Identify which cell holds the provided text, then report its (x, y) central coordinate. 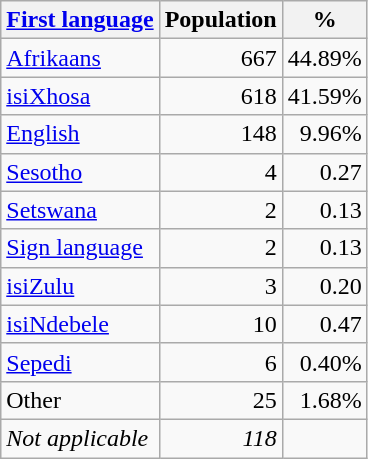
1.68% (324, 400)
isiZulu (80, 286)
10 (220, 324)
4 (220, 172)
Afrikaans (80, 58)
isiXhosa (80, 96)
25 (220, 400)
0.27 (324, 172)
isiNdebele (80, 324)
6 (220, 362)
118 (220, 438)
3 (220, 286)
Population (220, 20)
Sign language (80, 248)
41.59% (324, 96)
0.20 (324, 286)
Not applicable (80, 438)
44.89% (324, 58)
Sesotho (80, 172)
First language (80, 20)
Other (80, 400)
618 (220, 96)
148 (220, 134)
English (80, 134)
Sepedi (80, 362)
9.96% (324, 134)
667 (220, 58)
% (324, 20)
0.40% (324, 362)
0.47 (324, 324)
Setswana (80, 210)
